Capture the cell that displays the provided text and extract its [x, y] central coordinate. 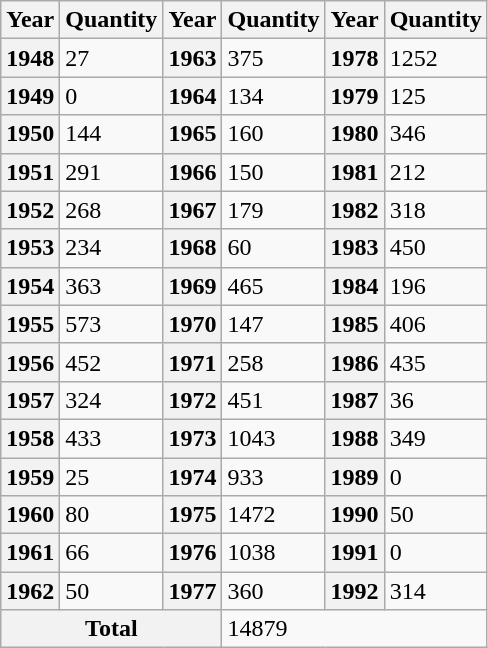
1973 [192, 438]
66 [112, 553]
1965 [192, 134]
1950 [30, 134]
14879 [354, 629]
314 [436, 591]
1952 [30, 210]
80 [112, 515]
1989 [354, 477]
268 [112, 210]
1951 [30, 172]
1990 [354, 515]
1983 [354, 248]
1957 [30, 400]
1956 [30, 362]
450 [436, 248]
1987 [354, 400]
1980 [354, 134]
1971 [192, 362]
1954 [30, 286]
451 [274, 400]
1985 [354, 324]
1975 [192, 515]
573 [112, 324]
1959 [30, 477]
60 [274, 248]
1960 [30, 515]
433 [112, 438]
1955 [30, 324]
452 [112, 362]
1976 [192, 553]
1963 [192, 58]
212 [436, 172]
125 [436, 96]
1984 [354, 286]
1962 [30, 591]
1961 [30, 553]
346 [436, 134]
179 [274, 210]
1982 [354, 210]
1969 [192, 286]
25 [112, 477]
375 [274, 58]
318 [436, 210]
1977 [192, 591]
1043 [274, 438]
324 [112, 400]
1964 [192, 96]
196 [436, 286]
1970 [192, 324]
1948 [30, 58]
1038 [274, 553]
160 [274, 134]
36 [436, 400]
147 [274, 324]
1992 [354, 591]
258 [274, 362]
1472 [274, 515]
1252 [436, 58]
134 [274, 96]
465 [274, 286]
1958 [30, 438]
349 [436, 438]
1988 [354, 438]
360 [274, 591]
1953 [30, 248]
363 [112, 286]
1968 [192, 248]
1974 [192, 477]
234 [112, 248]
1978 [354, 58]
1949 [30, 96]
1972 [192, 400]
27 [112, 58]
1986 [354, 362]
1991 [354, 553]
Total [112, 629]
291 [112, 172]
406 [436, 324]
1981 [354, 172]
435 [436, 362]
1966 [192, 172]
150 [274, 172]
933 [274, 477]
1967 [192, 210]
144 [112, 134]
1979 [354, 96]
